Output the [X, Y] coordinate of the center of the cell containing the given text.  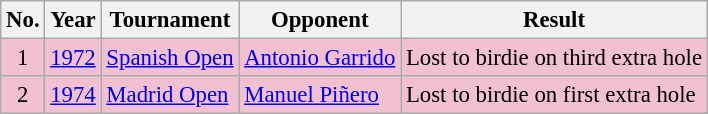
Spanish Open [170, 58]
Manuel Piñero [320, 95]
Year [73, 20]
No. [23, 20]
Lost to birdie on third extra hole [554, 58]
Antonio Garrido [320, 58]
1972 [73, 58]
Result [554, 20]
Madrid Open [170, 95]
Lost to birdie on first extra hole [554, 95]
1974 [73, 95]
Tournament [170, 20]
1 [23, 58]
Opponent [320, 20]
2 [23, 95]
